Determine the (X, Y) coordinate at the center of the cell enclosing the given text.  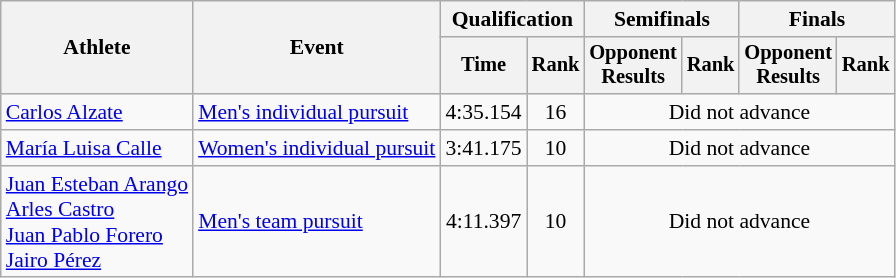
Semifinals (662, 19)
Women's individual pursuit (316, 148)
María Luisa Calle (97, 148)
Juan Esteban ArangoArles CastroJuan Pablo ForeroJairo Pérez (97, 222)
16 (556, 112)
3:41.175 (483, 148)
Event (316, 48)
Men's team pursuit (316, 222)
Men's individual pursuit (316, 112)
Time (483, 66)
Finals (816, 19)
4:11.397 (483, 222)
Qualification (512, 19)
Carlos Alzate (97, 112)
4:35.154 (483, 112)
Athlete (97, 48)
